Return (X, Y) of the center of cell containing provided text 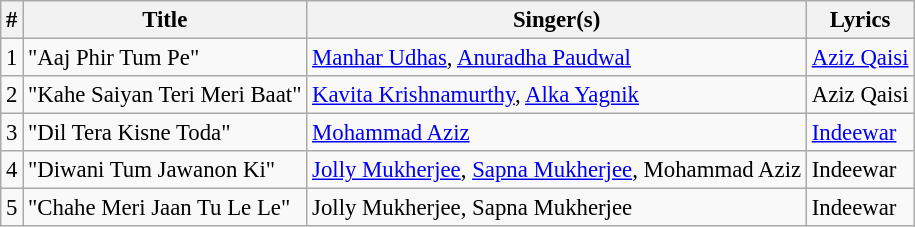
Mohammad Aziz (557, 133)
Jolly Mukherjee, Sapna Mukherjee (557, 208)
5 (12, 208)
Jolly Mukherjee, Sapna Mukherjee, Mohammad Aziz (557, 170)
Manhar Udhas, Anuradha Paudwal (557, 58)
# (12, 20)
4 (12, 170)
3 (12, 133)
Singer(s) (557, 20)
Lyrics (860, 20)
"Kahe Saiyan Teri Meri Baat" (165, 95)
Kavita Krishnamurthy, Alka Yagnik (557, 95)
1 (12, 58)
"Aaj Phir Tum Pe" (165, 58)
"Chahe Meri Jaan Tu Le Le" (165, 208)
2 (12, 95)
Title (165, 20)
"Diwani Tum Jawanon Ki" (165, 170)
"Dil Tera Kisne Toda" (165, 133)
